Output the [x, y] coordinate of the center of the cell containing the given text.  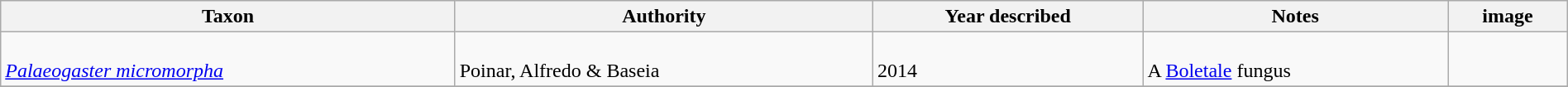
A Boletale fungus [1295, 60]
2014 [1007, 60]
Notes [1295, 17]
Year described [1007, 17]
Authority [663, 17]
Palaeogaster micromorpha [228, 60]
Taxon [228, 17]
Poinar, Alfredo & Baseia [663, 60]
image [1507, 17]
